Extract the [x, y] coordinate from the center of the cell holding the provided text.  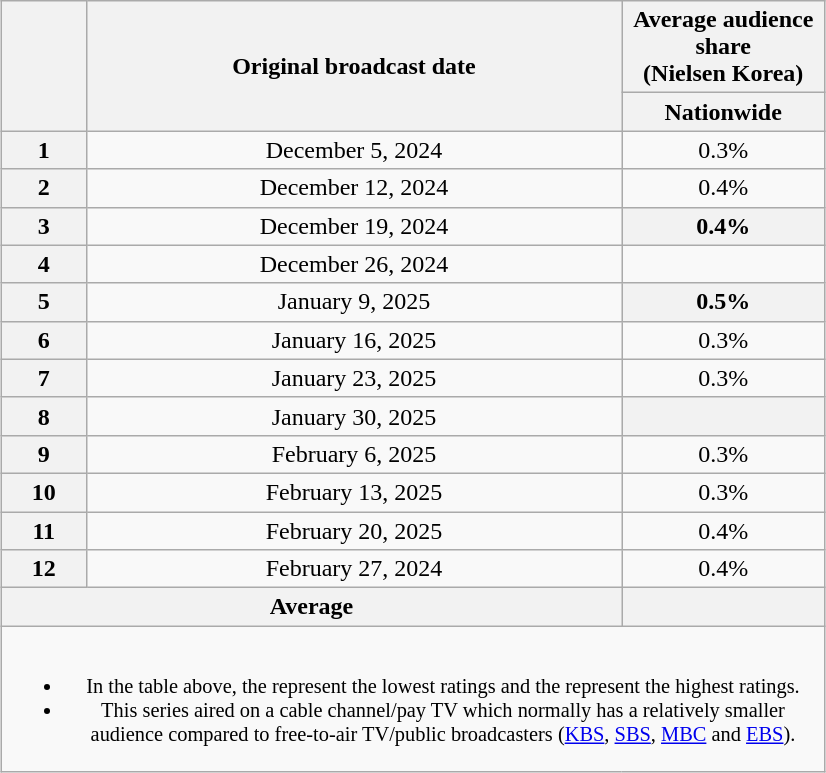
3 [44, 226]
December 12, 2024 [354, 188]
2 [44, 188]
February 20, 2025 [354, 531]
1 [44, 150]
February 27, 2024 [354, 569]
Average audience share(Nielsen Korea) [724, 47]
4 [44, 264]
December 26, 2024 [354, 264]
January 23, 2025 [354, 378]
7 [44, 378]
0.5% [724, 302]
December 5, 2024 [354, 150]
February 13, 2025 [354, 492]
December 19, 2024 [354, 226]
Average [311, 607]
8 [44, 416]
February 6, 2025 [354, 454]
9 [44, 454]
January 16, 2025 [354, 340]
5 [44, 302]
January 30, 2025 [354, 416]
6 [44, 340]
January 9, 2025 [354, 302]
12 [44, 569]
Nationwide [724, 112]
Original broadcast date [354, 66]
11 [44, 531]
10 [44, 492]
